Return (x, y) of the center of cell containing provided text 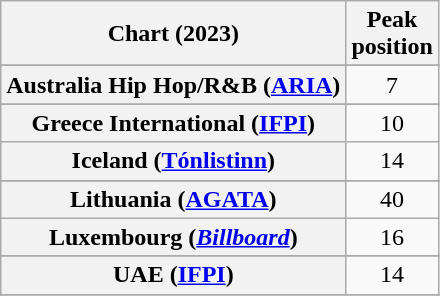
7 (392, 85)
Greece International (IFPI) (174, 123)
UAE (IFPI) (174, 275)
10 (392, 123)
Lithuania (AGATA) (174, 199)
40 (392, 199)
Peakposition (392, 34)
Chart (2023) (174, 34)
Australia Hip Hop/R&B (ARIA) (174, 85)
16 (392, 237)
Iceland (Tónlistinn) (174, 161)
Luxembourg (Billboard) (174, 237)
